Search for the cell housing the specified text and yield its [x, y] center coordinate. 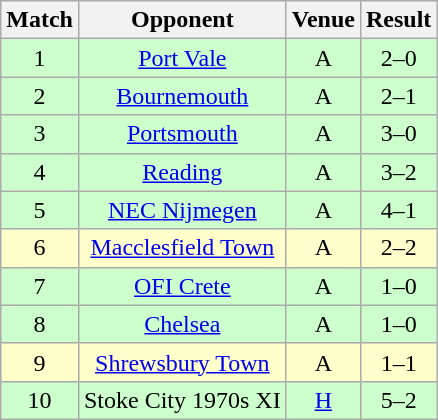
6 [40, 248]
7 [40, 286]
4 [40, 172]
5–2 [398, 400]
10 [40, 400]
Result [398, 20]
3–0 [398, 134]
Portsmouth [182, 134]
H [323, 400]
1–1 [398, 362]
Match [40, 20]
Venue [323, 20]
2–0 [398, 58]
3 [40, 134]
8 [40, 324]
Port Vale [182, 58]
5 [40, 210]
1 [40, 58]
9 [40, 362]
2–2 [398, 248]
3–2 [398, 172]
OFI Crete [182, 286]
Chelsea [182, 324]
Opponent [182, 20]
Shrewsbury Town [182, 362]
Stoke City 1970s XI [182, 400]
4–1 [398, 210]
Bournemouth [182, 96]
NEC Nijmegen [182, 210]
Reading [182, 172]
2 [40, 96]
2–1 [398, 96]
Macclesfield Town [182, 248]
